Extract the [x, y] coordinate from the center of the cell holding the provided text.  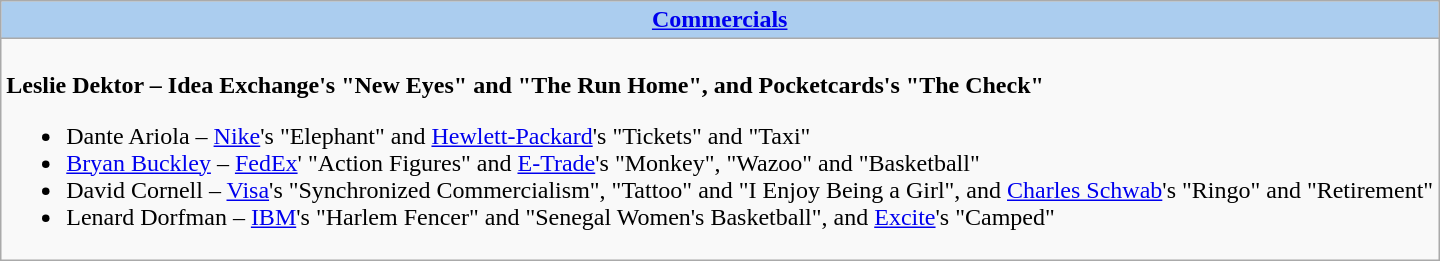
Commercials [720, 20]
